From the cell containing the given text, extract its center point as [x, y] coordinate. 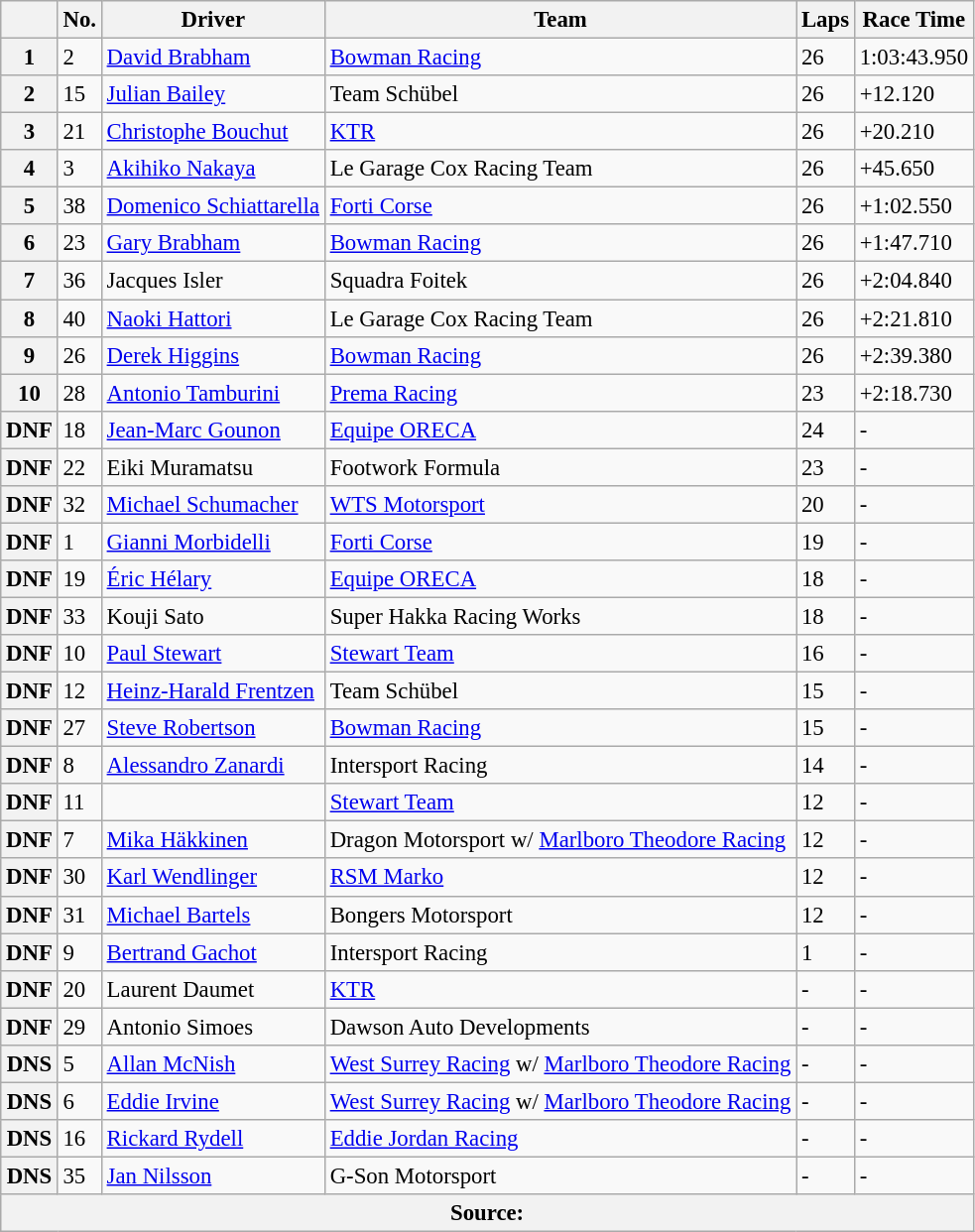
Laps [825, 20]
Gianni Morbidelli [212, 542]
Paul Stewart [212, 654]
Source: [488, 1213]
Jean-Marc Gounon [212, 430]
Eiki Muramatsu [212, 467]
Bongers Motorsport [559, 915]
Julian Bailey [212, 94]
11 [79, 802]
Michael Bartels [212, 915]
Derek Higgins [212, 355]
Michael Schumacher [212, 505]
Steve Robertson [212, 728]
4 [30, 169]
Jan Nilsson [212, 1175]
Footwork Formula [559, 467]
14 [825, 766]
RSM Marko [559, 878]
+20.210 [914, 132]
Domenico Schiattarella [212, 206]
+12.120 [914, 94]
Antonio Tamburini [212, 393]
David Brabham [212, 58]
31 [79, 915]
WTS Motorsport [559, 505]
Naoki Hattori [212, 318]
Eddie Irvine [212, 1101]
Laurent Daumet [212, 989]
Éric Hélary [212, 579]
38 [79, 206]
+1:47.710 [914, 243]
22 [79, 467]
28 [79, 393]
Kouji Sato [212, 616]
Team [559, 20]
Allan McNish [212, 1064]
Race Time [914, 20]
Dawson Auto Developments [559, 1027]
21 [79, 132]
Dragon Motorsport w/ Marlboro Theodore Racing [559, 840]
Jacques Isler [212, 281]
Super Hakka Racing Works [559, 616]
Akihiko Nakaya [212, 169]
Gary Brabham [212, 243]
Eddie Jordan Racing [559, 1139]
Rickard Rydell [212, 1139]
G-Son Motorsport [559, 1175]
Alessandro Zanardi [212, 766]
Prema Racing [559, 393]
30 [79, 878]
+1:02.550 [914, 206]
Karl Wendlinger [212, 878]
Bertrand Gachot [212, 952]
+2:18.730 [914, 393]
33 [79, 616]
Squadra Foitek [559, 281]
Heinz-Harald Frentzen [212, 691]
40 [79, 318]
29 [79, 1027]
36 [79, 281]
Mika Häkkinen [212, 840]
+2:21.810 [914, 318]
27 [79, 728]
35 [79, 1175]
+2:04.840 [914, 281]
32 [79, 505]
Christophe Bouchut [212, 132]
24 [825, 430]
+2:39.380 [914, 355]
+45.650 [914, 169]
Antonio Simoes [212, 1027]
No. [79, 20]
1:03:43.950 [914, 58]
Driver [212, 20]
